Output the (x, y) coordinate of the center of the cell containing the given text.  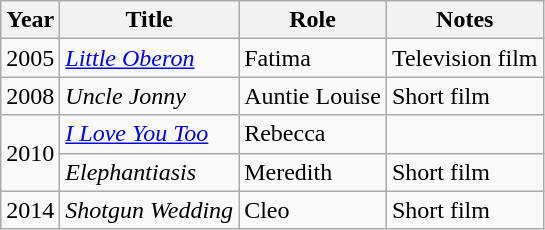
2005 (30, 58)
Auntie Louise (313, 96)
Television film (464, 58)
Cleo (313, 210)
2008 (30, 96)
Little Oberon (150, 58)
Fatima (313, 58)
Elephantiasis (150, 172)
2014 (30, 210)
Uncle Jonny (150, 96)
Role (313, 20)
Shotgun Wedding (150, 210)
Notes (464, 20)
Title (150, 20)
Meredith (313, 172)
2010 (30, 153)
Year (30, 20)
I Love You Too (150, 134)
Rebecca (313, 134)
